Find where the given text appears and provide that cell's center as (x, y) coordinate. 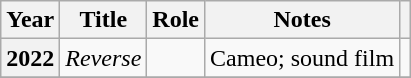
Title (104, 20)
Year (30, 20)
Role (176, 20)
Cameo; sound film (302, 58)
Reverse (104, 58)
Notes (302, 20)
2022 (30, 58)
